Locate the cell with the specified text and output its (x, y) center coordinate. 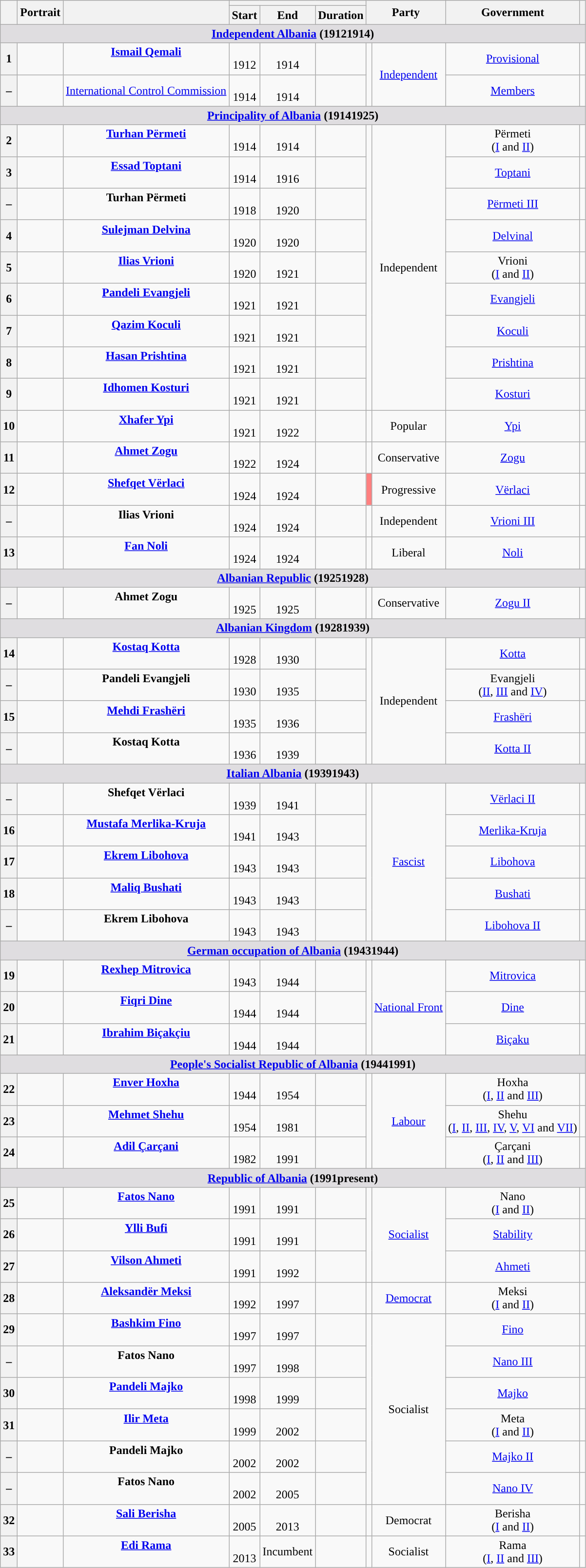
Ylli Bufi (146, 1235)
Toptani (513, 172)
Rexhep Mitrovica (146, 975)
Essad Toptani (146, 172)
National Front (409, 1008)
Hasan Prishtina (146, 363)
Fino (513, 1330)
24 (9, 1153)
17 (9, 862)
Hoxha(I, II and III) (513, 1090)
Independent Albania (19121914) (293, 34)
19 (9, 975)
Frashëri (513, 716)
Sulejman Delvina (146, 236)
Kotta (513, 653)
16 (9, 830)
Ilir Meta (146, 1425)
Libohova II (513, 926)
Aleksandër Meksi (146, 1298)
Vërlaci (513, 489)
1928 (245, 653)
Bushati (513, 894)
Republic of Albania (1991present) (293, 1178)
14 (9, 653)
23 (9, 1121)
Majko II (513, 1457)
5 (9, 267)
20 (9, 1008)
26 (9, 1235)
Vrioni III (513, 521)
International Control Commission (146, 91)
Labour (409, 1121)
Meta(I and II) (513, 1425)
Prishtina (513, 363)
21 (9, 1039)
Party (406, 13)
33 (9, 1551)
People's Socialist Republic of Albania (19441991) (293, 1064)
32 (9, 1520)
4 (9, 236)
Merlika-Kruja (513, 830)
Libohova (513, 862)
Incumbent (288, 1551)
Mitrovica (513, 975)
13 (9, 553)
Rama(I, II and III) (513, 1551)
Start (245, 15)
Members (513, 91)
Çarçani(I, II and III) (513, 1153)
Edi Rama (146, 1551)
1 (9, 58)
Ahmeti (513, 1266)
Nano IV (513, 1488)
Vërlaci II (513, 798)
Albanian Republic (19251928) (293, 578)
30 (9, 1394)
Zogu (513, 458)
Majko (513, 1394)
Mehdi Frashëri (146, 716)
Liberal (409, 553)
15 (9, 716)
Progressive (409, 489)
9 (9, 395)
11 (9, 458)
1982 (245, 1153)
Mustafa Merlika-Kruja (146, 830)
18 (9, 894)
Delvinal (513, 236)
End (288, 15)
1981 (288, 1121)
Sali Berisha (146, 1520)
1918 (245, 204)
Shehu(I, II, III, IV, V, VI and VII) (513, 1121)
Idhomen Kosturi (146, 395)
2 (9, 140)
Stability (513, 1235)
28 (9, 1298)
Adil Çarçani (146, 1153)
Nano III (513, 1361)
7 (9, 330)
Ibrahim Biçakçiu (146, 1039)
Fascist (409, 861)
Koculi (513, 330)
Vilson Ahmeti (146, 1266)
Evangjeli(II, III and IV) (513, 685)
Përmeti(I and II) (513, 140)
Government (513, 13)
Përmeti III (513, 204)
Fiqri Dine (146, 1008)
Maliq Bushati (146, 894)
Enver Hoxha (146, 1090)
Fan Noli (146, 553)
Meksi(I and II) (513, 1298)
Qazim Koculi (146, 330)
Duration (341, 15)
Nano(I and II) (513, 1203)
3 (9, 172)
Provisional (513, 58)
31 (9, 1425)
Portrait (40, 13)
Berisha(I and II) (513, 1520)
Kotta II (513, 748)
Mehmet Shehu (146, 1121)
Dine (513, 1008)
1916 (288, 172)
Italian Albania (19391943) (293, 773)
25 (9, 1203)
Zogu II (513, 603)
Ypi (513, 426)
1912 (245, 58)
8 (9, 363)
Evangjeli (513, 299)
10 (9, 426)
22 (9, 1090)
Noli (513, 553)
Albanian Kingdom (19281939) (293, 628)
German occupation of Albania (19431944) (293, 951)
Xhafer Ypi (146, 426)
Kosturi (513, 395)
Ismail Qemali (146, 58)
29 (9, 1330)
Biçaku (513, 1039)
Principality of Albania (19141925) (293, 115)
12 (9, 489)
Popular (409, 426)
Bashkim Fino (146, 1330)
6 (9, 299)
27 (9, 1266)
Vrioni(I and II) (513, 267)
